Locate the cell with the specified text and output its [x, y] center coordinate. 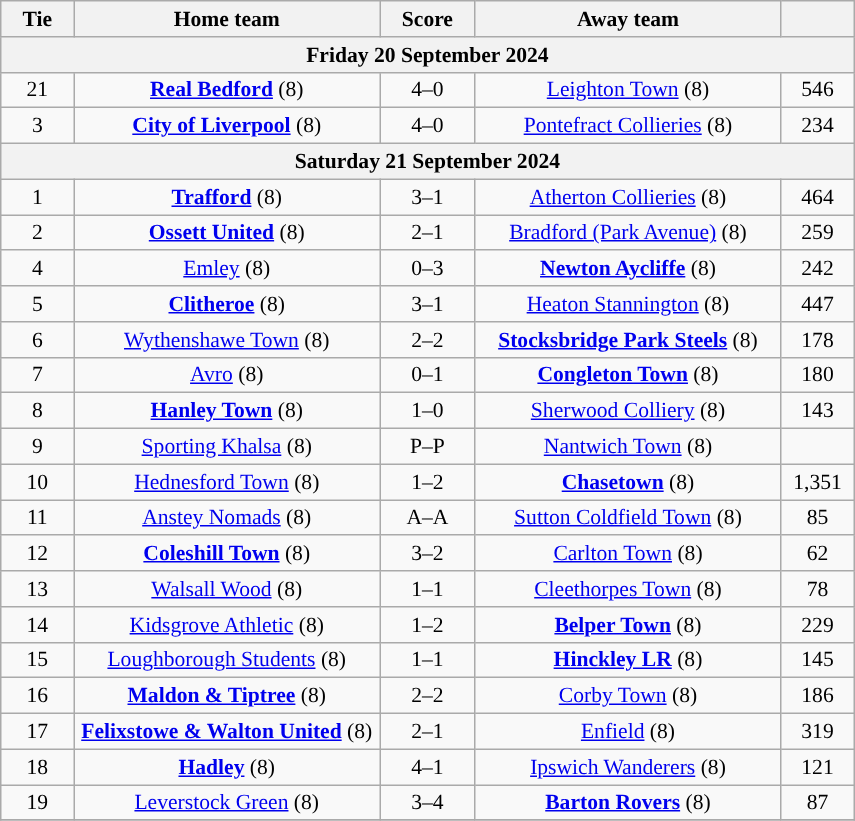
Cleethorpes Town (8) [628, 589]
Saturday 21 September 2024 [428, 162]
78 [818, 589]
Score [428, 19]
Tie [38, 19]
234 [818, 126]
0–1 [428, 375]
Away team [628, 19]
Walsall Wood (8) [227, 589]
Trafford (8) [227, 197]
15 [38, 660]
8 [38, 411]
19 [38, 803]
4 [38, 269]
464 [818, 197]
2 [38, 233]
87 [818, 803]
Hanley Town (8) [227, 411]
12 [38, 554]
City of Liverpool (8) [227, 126]
Emley (8) [227, 269]
Hinckley LR (8) [628, 660]
Home team [227, 19]
Congleton Town (8) [628, 375]
Loughborough Students (8) [227, 660]
85 [818, 518]
18 [38, 767]
Kidsgrove Athletic (8) [227, 625]
Avro (8) [227, 375]
1–0 [428, 411]
62 [818, 554]
186 [818, 696]
Bradford (Park Avenue) (8) [628, 233]
143 [818, 411]
447 [818, 304]
546 [818, 90]
Enfield (8) [628, 732]
242 [818, 269]
9 [38, 447]
Real Bedford (8) [227, 90]
Newton Aycliffe (8) [628, 269]
Stocksbridge Park Steels (8) [628, 340]
1 [38, 197]
1,351 [818, 482]
Leighton Town (8) [628, 90]
Atherton Collieries (8) [628, 197]
180 [818, 375]
P–P [428, 447]
Nantwich Town (8) [628, 447]
259 [818, 233]
319 [818, 732]
7 [38, 375]
4–1 [428, 767]
Ipswich Wanderers (8) [628, 767]
Clitheroe (8) [227, 304]
11 [38, 518]
Sherwood Colliery (8) [628, 411]
14 [38, 625]
3 [38, 126]
Sporting Khalsa (8) [227, 447]
Heaton Stannington (8) [628, 304]
A–A [428, 518]
Friday 20 September 2024 [428, 55]
16 [38, 696]
Coleshill Town (8) [227, 554]
Sutton Coldfield Town (8) [628, 518]
Wythenshawe Town (8) [227, 340]
229 [818, 625]
178 [818, 340]
6 [38, 340]
21 [38, 90]
17 [38, 732]
Ossett United (8) [227, 233]
Barton Rovers (8) [628, 803]
Hadley (8) [227, 767]
0–3 [428, 269]
13 [38, 589]
3–4 [428, 803]
Belper Town (8) [628, 625]
10 [38, 482]
121 [818, 767]
Anstey Nomads (8) [227, 518]
Carlton Town (8) [628, 554]
Corby Town (8) [628, 696]
Pontefract Collieries (8) [628, 126]
Chasetown (8) [628, 482]
Hednesford Town (8) [227, 482]
3–2 [428, 554]
5 [38, 304]
Leverstock Green (8) [227, 803]
145 [818, 660]
Maldon & Tiptree (8) [227, 696]
Felixstowe & Walton United (8) [227, 732]
